Search for the cell housing the specified text and yield its (X, Y) center coordinate. 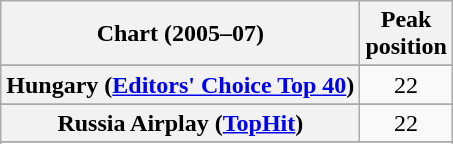
Hungary (Editors' Choice Top 40) (180, 85)
Chart (2005–07) (180, 34)
Peakposition (406, 34)
Russia Airplay (TopHit) (180, 123)
